From the cell containing the given text, extract its center point as [X, Y] coordinate. 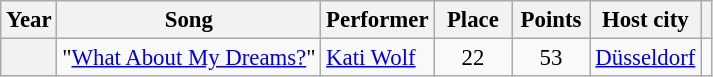
Kati Wolf [378, 58]
Song [189, 20]
Host city [646, 20]
22 [473, 58]
Year [29, 20]
Points [551, 20]
Düsseldorf [646, 58]
Performer [378, 20]
Place [473, 20]
"What About My Dreams?" [189, 58]
53 [551, 58]
